From the cell containing the given text, extract its center point as (x, y) coordinate. 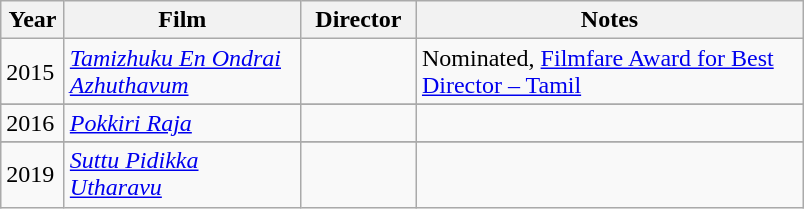
Notes (609, 20)
Tamizhuku En Ondrai Azhuthavum (182, 72)
Pokkiri Raja (182, 123)
Year (33, 20)
Suttu Pidikka Utharavu (182, 174)
2016 (33, 123)
Nominated, Filmfare Award for Best Director – Tamil (609, 72)
2019 (33, 174)
Director (358, 20)
2015 (33, 72)
Film (182, 20)
